Capture the cell that displays the provided text and extract its (x, y) central coordinate. 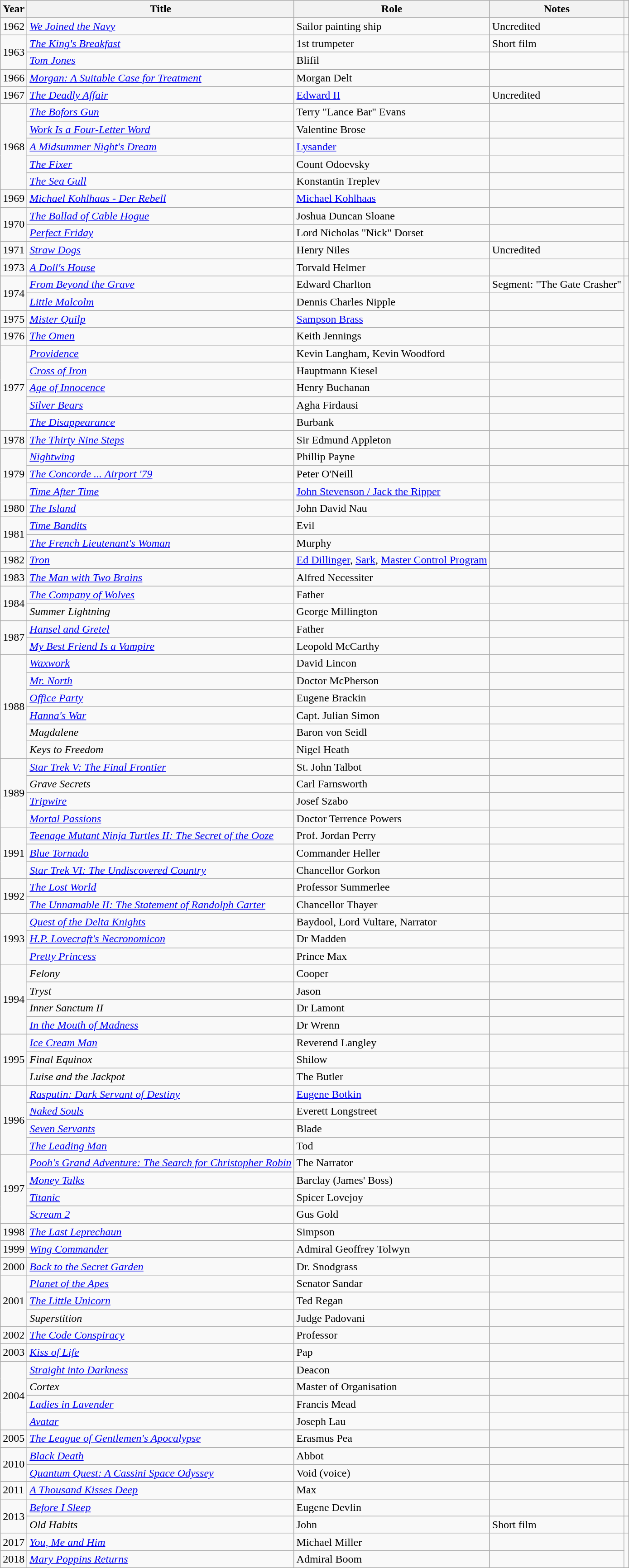
Max (392, 1490)
Francis Mead (392, 1404)
Star Trek VI: The Undiscovered Country (160, 870)
Blue Tornado (160, 853)
Senator Sandar (392, 1283)
Quantum Quest: A Cassini Space Odyssey (160, 1473)
2003 (14, 1353)
Wing Commander (160, 1249)
Leopold McCarthy (392, 646)
Shilow (392, 1060)
Terry "Lance Bar" Evans (392, 112)
Nightwing (160, 457)
Reverend Langley (392, 1042)
1998 (14, 1232)
2001 (14, 1301)
1966 (14, 78)
The Island (160, 509)
1973 (14, 267)
The Narrator (392, 1163)
Before I Sleep (160, 1507)
1970 (14, 224)
Ed Dillinger, Sark, Master Control Program (392, 560)
Michael Miller (392, 1542)
2000 (14, 1266)
Little Malcolm (160, 302)
Master of Organisation (392, 1387)
Inner Sanctum II (160, 1008)
John Stevenson / Jack the Ripper (392, 491)
In the Mouth of Madness (160, 1025)
Morgan: A Suitable Case for Treatment (160, 78)
You, Me and Him (160, 1542)
Scream 2 (160, 1215)
Burbank (392, 422)
1978 (14, 439)
George Millington (392, 612)
The Fixer (160, 164)
Everett Longstreet (392, 1111)
1993 (14, 939)
Josef Szabo (392, 801)
1980 (14, 509)
St. John Talbot (392, 767)
Pooh's Grand Adventure: The Search for Christopher Robin (160, 1163)
2005 (14, 1439)
Rasputin: Dark Servant of Destiny (160, 1094)
Keith Jennings (392, 336)
Kevin Langham, Kevin Woodford (392, 353)
Avatar (160, 1421)
Michael Kohlhaas (392, 198)
Pap (392, 1353)
Chancellor Gorkon (392, 870)
Eugene Botkin (392, 1094)
A Midsummer Night's Dream (160, 147)
Capt. Julian Simon (392, 715)
Simpson (392, 1232)
Dr Wrenn (392, 1025)
Tron (160, 560)
Nigel Heath (392, 749)
H.P. Lovecraft's Necronomicon (160, 939)
1997 (14, 1189)
Old Habits (160, 1525)
Admiral Geoffrey Tolwyn (392, 1249)
Chancellor Thayer (392, 905)
Joseph Lau (392, 1421)
Dr Madden (392, 939)
2013 (14, 1516)
Deacon (392, 1370)
The Butler (392, 1077)
Titanic (160, 1197)
Tripwire (160, 801)
Age of Innocence (160, 388)
The Last Leprechaun (160, 1232)
Work Is a Four-Letter Word (160, 129)
Henry Buchanan (392, 388)
1976 (14, 336)
The Leading Man (160, 1146)
Barclay (James' Boss) (392, 1180)
1996 (14, 1120)
2017 (14, 1542)
Evil (392, 526)
Blifil (392, 61)
Ladies in Lavender (160, 1404)
Murphy (392, 543)
1992 (14, 896)
Superstition (160, 1318)
Prof. Jordan Perry (392, 836)
Spicer Lovejoy (392, 1197)
Pretty Princess (160, 956)
Straight into Darkness (160, 1370)
Commander Heller (392, 853)
Waxwork (160, 663)
1st trumpeter (392, 43)
1984 (14, 603)
My Best Friend Is a Vampire (160, 646)
John David Nau (392, 509)
Back to the Secret Garden (160, 1266)
Lysander (392, 147)
Prince Max (392, 956)
Baydool, Lord Vultare, Narrator (392, 922)
Office Party (160, 698)
Final Equinox (160, 1060)
Count Odoevsky (392, 164)
Notes (557, 9)
Sailor painting ship (392, 26)
Peter O'Neill (392, 474)
Teenage Mutant Ninja Turtles II: The Secret of the Ooze (160, 836)
Hauptmann Kiesel (392, 371)
1988 (14, 706)
Lord Nicholas "Nick" Dorset (392, 233)
Summer Lightning (160, 612)
Silver Bears (160, 405)
Straw Dogs (160, 250)
The Company of Wolves (160, 595)
Admiral Boom (392, 1559)
1974 (14, 293)
1982 (14, 560)
Hansel and Gretel (160, 629)
Mister Quilp (160, 319)
Dennis Charles Nipple (392, 302)
Professor Summerlee (392, 887)
Eugene Devlin (392, 1507)
The Code Conspiracy (160, 1335)
Michael Kohlhaas - Der Rebell (160, 198)
The League of Gentlemen's Apocalypse (160, 1439)
The Disappearance (160, 422)
Black Death (160, 1456)
Hanna's War (160, 715)
1983 (14, 577)
John (392, 1525)
Edward II (392, 95)
Tom Jones (160, 61)
Morgan Delt (392, 78)
1968 (14, 147)
Ted Regan (392, 1301)
Mr. North (160, 681)
Professor (392, 1335)
2018 (14, 1559)
The Bofors Gun (160, 112)
Blade (392, 1129)
Void (voice) (392, 1473)
The King's Breakfast (160, 43)
2010 (14, 1464)
1979 (14, 474)
Abbot (392, 1456)
Joshua Duncan Sloane (392, 216)
Quest of the Delta Knights (160, 922)
1991 (14, 853)
Cooper (392, 973)
Judge Padovani (392, 1318)
Money Talks (160, 1180)
Grave Secrets (160, 784)
Kiss of Life (160, 1353)
Phillip Payne (392, 457)
The Concorde ... Airport '79 (160, 474)
Mortal Passions (160, 819)
The Omen (160, 336)
Erasmus Pea (392, 1439)
Carl Farnsworth (392, 784)
Role (392, 9)
Luise and the Jackpot (160, 1077)
A Thousand Kisses Deep (160, 1490)
Providence (160, 353)
Sir Edmund Appleton (392, 439)
1962 (14, 26)
1995 (14, 1059)
Tod (392, 1146)
Magdalene (160, 732)
1981 (14, 534)
The Unnamable II: The Statement of Randolph Carter (160, 905)
Doctor McPherson (392, 681)
1989 (14, 793)
Sampson Brass (392, 319)
Gus Gold (392, 1215)
Dr. Snodgrass (392, 1266)
Dr Lamont (392, 1008)
David Lincon (392, 663)
A Doll's House (160, 267)
We Joined the Navy (160, 26)
Jason (392, 991)
Perfect Friday (160, 233)
Segment: "The Gate Crasher" (557, 285)
Felony (160, 973)
1969 (14, 198)
2002 (14, 1335)
Edward Charlton (392, 285)
Konstantin Treplev (392, 181)
Time After Time (160, 491)
Ice Cream Man (160, 1042)
1975 (14, 319)
Agha Firdausi (392, 405)
Seven Servants (160, 1129)
Title (160, 9)
2004 (14, 1396)
The Little Unicorn (160, 1301)
Time Bandits (160, 526)
Doctor Terrence Powers (392, 819)
From Beyond the Grave (160, 285)
1987 (14, 638)
Planet of the Apes (160, 1283)
Eugene Brackin (392, 698)
Year (14, 9)
The Deadly Affair (160, 95)
Alfred Necessiter (392, 577)
Henry Niles (392, 250)
The Lost World (160, 887)
Torvald Helmer (392, 267)
Star Trek V: The Final Frontier (160, 767)
Valentine Brose (392, 129)
Mary Poppins Returns (160, 1559)
Cross of Iron (160, 371)
1967 (14, 95)
Tryst (160, 991)
1977 (14, 388)
2011 (14, 1490)
Keys to Freedom (160, 749)
1971 (14, 250)
Baron von Seidl (392, 732)
1963 (14, 52)
The Sea Gull (160, 181)
The Ballad of Cable Hogue (160, 216)
The Man with Two Brains (160, 577)
1999 (14, 1249)
Cortex (160, 1387)
The French Lieutenant's Woman (160, 543)
Naked Souls (160, 1111)
The Thirty Nine Steps (160, 439)
1994 (14, 999)
